Determine the [X, Y] coordinate at the center of the cell enclosing the given text.  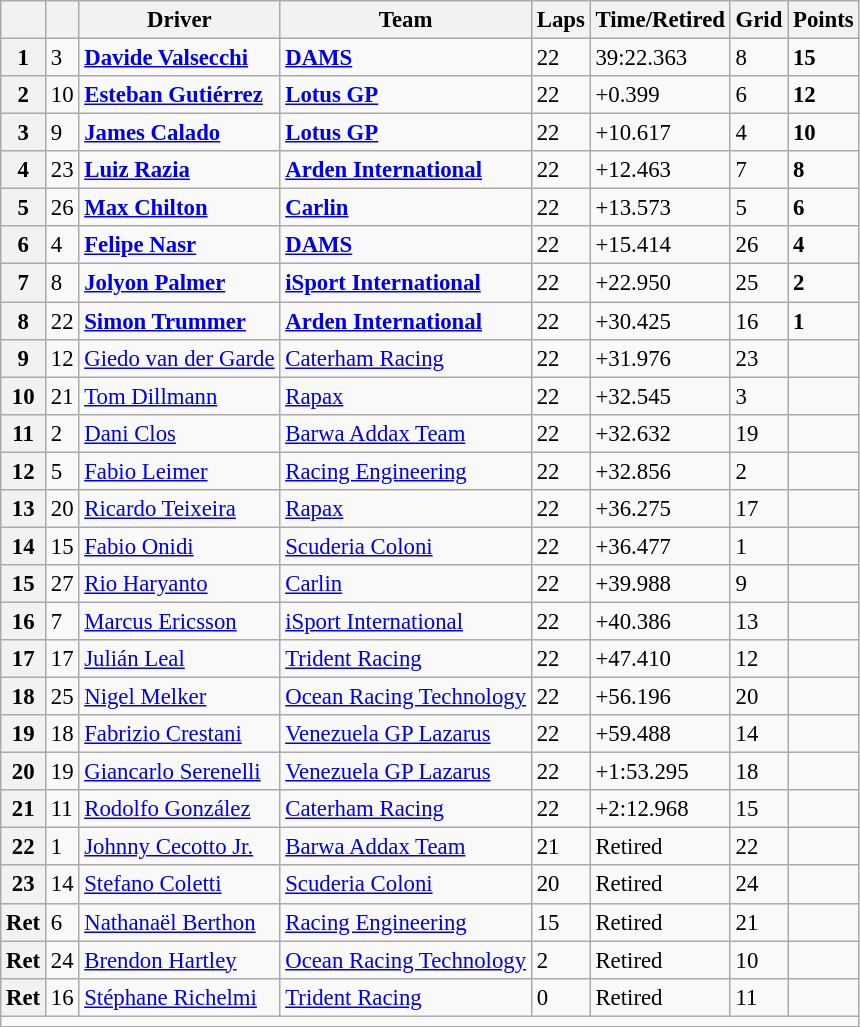
Johnny Cecotto Jr. [180, 847]
+12.463 [660, 170]
+40.386 [660, 621]
39:22.363 [660, 58]
+32.632 [660, 433]
Julián Leal [180, 659]
+10.617 [660, 133]
+22.950 [660, 283]
+59.488 [660, 734]
Rio Haryanto [180, 584]
+32.856 [660, 471]
Grid [758, 20]
Marcus Ericsson [180, 621]
Esteban Gutiérrez [180, 95]
Time/Retired [660, 20]
+36.275 [660, 509]
Max Chilton [180, 208]
Brendon Hartley [180, 960]
+47.410 [660, 659]
Luiz Razia [180, 170]
Dani Clos [180, 433]
Stéphane Richelmi [180, 997]
Points [824, 20]
Giancarlo Serenelli [180, 772]
Fabio Leimer [180, 471]
+2:12.968 [660, 809]
0 [560, 997]
Nathanaël Berthon [180, 922]
+56.196 [660, 697]
Simon Trummer [180, 321]
27 [62, 584]
+15.414 [660, 245]
Fabio Onidi [180, 546]
+32.545 [660, 396]
Jolyon Palmer [180, 283]
Ricardo Teixeira [180, 509]
+30.425 [660, 321]
Davide Valsecchi [180, 58]
Rodolfo González [180, 809]
Nigel Melker [180, 697]
Team [406, 20]
James Calado [180, 133]
Tom Dillmann [180, 396]
+0.399 [660, 95]
Laps [560, 20]
Fabrizio Crestani [180, 734]
Stefano Coletti [180, 885]
Giedo van der Garde [180, 358]
+1:53.295 [660, 772]
+31.976 [660, 358]
+39.988 [660, 584]
+36.477 [660, 546]
Driver [180, 20]
Felipe Nasr [180, 245]
+13.573 [660, 208]
